Pinpoint the cell where the given text exists, returning its [X, Y] midpoint coordinate. 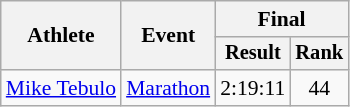
Marathon [168, 88]
Mike Tebulo [61, 88]
Athlete [61, 36]
Rank [319, 54]
2:19:11 [252, 88]
Event [168, 36]
44 [319, 88]
Final [282, 19]
Result [252, 54]
